Capture the cell that displays the provided text and extract its [X, Y] central coordinate. 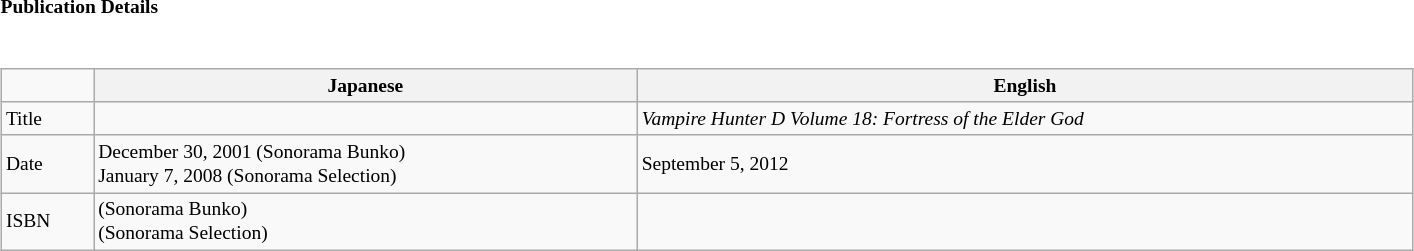
December 30, 2001 (Sonorama Bunko)January 7, 2008 (Sonorama Selection) [366, 164]
ISBN [47, 222]
Title [47, 118]
(Sonorama Bunko) (Sonorama Selection) [366, 222]
September 5, 2012 [1025, 164]
Vampire Hunter D Volume 18: Fortress of the Elder God [1025, 118]
Date [47, 164]
English [1025, 86]
Japanese [366, 86]
